Scan for the cell matching the given text and deliver its [X, Y] coordinate at center. 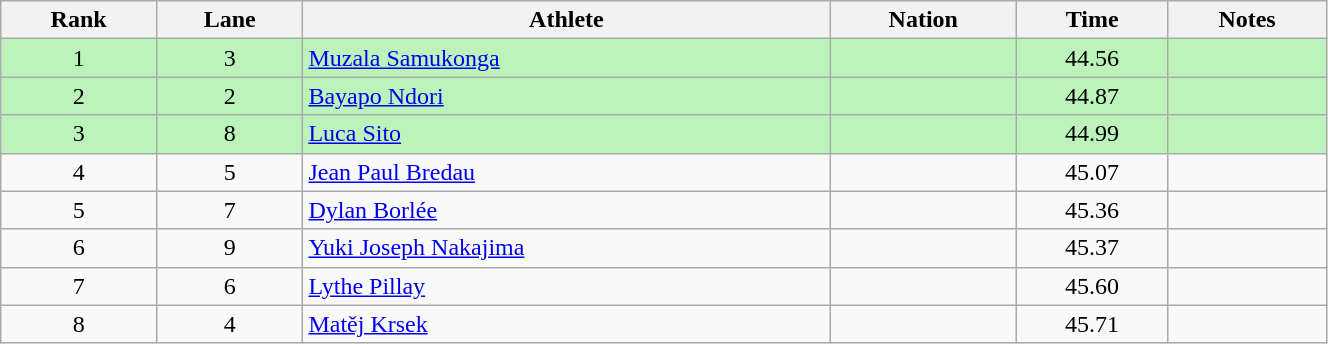
Matěj Krsek [566, 324]
Dylan Borlée [566, 210]
Jean Paul Bredau [566, 172]
Athlete [566, 20]
9 [230, 248]
45.07 [1092, 172]
Yuki Joseph Nakajima [566, 248]
Rank [79, 20]
Notes [1248, 20]
Lane [230, 20]
Bayapo Ndori [566, 96]
44.99 [1092, 134]
45.37 [1092, 248]
Time [1092, 20]
44.56 [1092, 58]
Luca Sito [566, 134]
Muzala Samukonga [566, 58]
45.36 [1092, 210]
45.71 [1092, 324]
Nation [924, 20]
1 [79, 58]
Lythe Pillay [566, 286]
44.87 [1092, 96]
45.60 [1092, 286]
